Pinpoint the cell where the given text exists, returning its [x, y] midpoint coordinate. 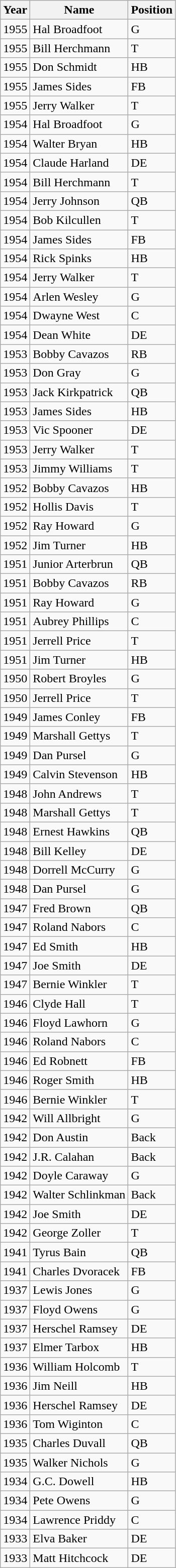
John Andrews [79, 793]
Jack Kirkpatrick [79, 392]
Position [152, 10]
Matt Hitchcock [79, 1558]
Ed Smith [79, 946]
Clyde Hall [79, 1004]
Fred Brown [79, 908]
Tyrus Bain [79, 1252]
Dorrell McCurry [79, 870]
Charles Duvall [79, 1443]
Bill Kelley [79, 851]
Roger Smith [79, 1080]
Doyle Caraway [79, 1176]
Charles Dvoracek [79, 1271]
Aubrey Phillips [79, 622]
Floyd Lawhorn [79, 1023]
Year [15, 10]
Will Allbright [79, 1118]
William Holcomb [79, 1367]
Lewis Jones [79, 1290]
Bob Kilcullen [79, 220]
Tom Wiginton [79, 1424]
Junior Arterbrun [79, 564]
Name [79, 10]
Don Austin [79, 1137]
Claude Harland [79, 163]
Ed Robnett [79, 1061]
Robert Broyles [79, 679]
G.C. Dowell [79, 1482]
Don Schmidt [79, 67]
Arlen Wesley [79, 297]
Floyd Owens [79, 1309]
Lawrence Priddy [79, 1520]
Hollis Davis [79, 507]
Ernest Hawkins [79, 831]
Walter Schlinkman [79, 1195]
Calvin Stevenson [79, 774]
Pete Owens [79, 1501]
Don Gray [79, 373]
Walter Bryan [79, 144]
Elmer Tarbox [79, 1348]
Jim Neill [79, 1386]
Jimmy Williams [79, 468]
Walker Nichols [79, 1463]
Dean White [79, 335]
Rick Spinks [79, 259]
Vic Spooner [79, 430]
Dwayne West [79, 316]
Elva Baker [79, 1539]
Jerry Johnson [79, 201]
J.R. Calahan [79, 1156]
George Zoller [79, 1233]
James Conley [79, 717]
